Find where the given text appears and provide that cell's center as [x, y] coordinate. 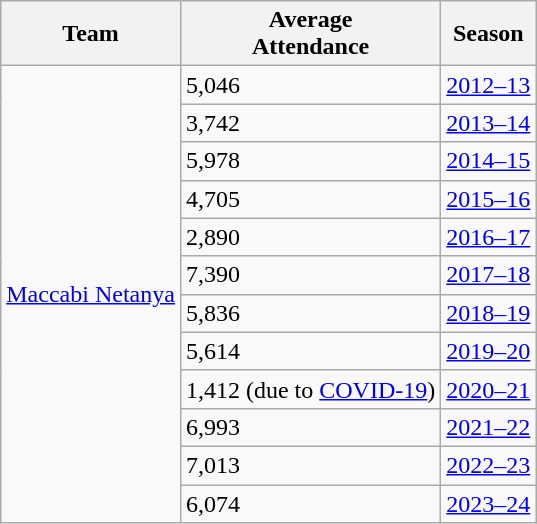
2018–19 [488, 313]
2016–17 [488, 237]
2013–14 [488, 123]
5,978 [310, 161]
2023–24 [488, 503]
3,742 [310, 123]
Maccabi Netanya [91, 294]
2017–18 [488, 275]
AverageAttendance [310, 34]
4,705 [310, 199]
5,836 [310, 313]
2022–23 [488, 465]
Season [488, 34]
2012–13 [488, 85]
6,074 [310, 503]
2015–16 [488, 199]
1,412 (due to COVID-19) [310, 389]
7,013 [310, 465]
5,046 [310, 85]
2014–15 [488, 161]
7,390 [310, 275]
2021–22 [488, 427]
6,993 [310, 427]
5,614 [310, 351]
2019–20 [488, 351]
2,890 [310, 237]
Team [91, 34]
2020–21 [488, 389]
